Capture the cell that displays the provided text and extract its [X, Y] central coordinate. 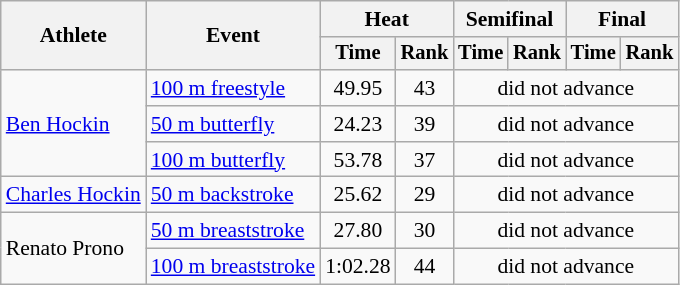
53.78 [358, 160]
50 m breaststroke [233, 231]
Athlete [74, 36]
100 m breaststroke [233, 267]
30 [425, 231]
Renato Prono [74, 248]
100 m freestyle [233, 88]
39 [425, 124]
44 [425, 267]
Event [233, 36]
Heat [386, 19]
1:02.28 [358, 267]
43 [425, 88]
100 m butterfly [233, 160]
Ben Hockin [74, 124]
50 m butterfly [233, 124]
49.95 [358, 88]
29 [425, 195]
Semifinal [509, 19]
25.62 [358, 195]
Final [622, 19]
Charles Hockin [74, 195]
50 m backstroke [233, 195]
24.23 [358, 124]
27.80 [358, 231]
37 [425, 160]
